Find where the given text appears and provide that cell's center as (X, Y) coordinate. 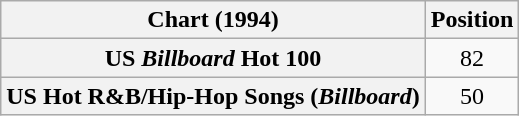
US Billboard Hot 100 (213, 58)
US Hot R&B/Hip-Hop Songs (Billboard) (213, 96)
Position (472, 20)
82 (472, 58)
Chart (1994) (213, 20)
50 (472, 96)
